Search for the cell housing the specified text and yield its [x, y] center coordinate. 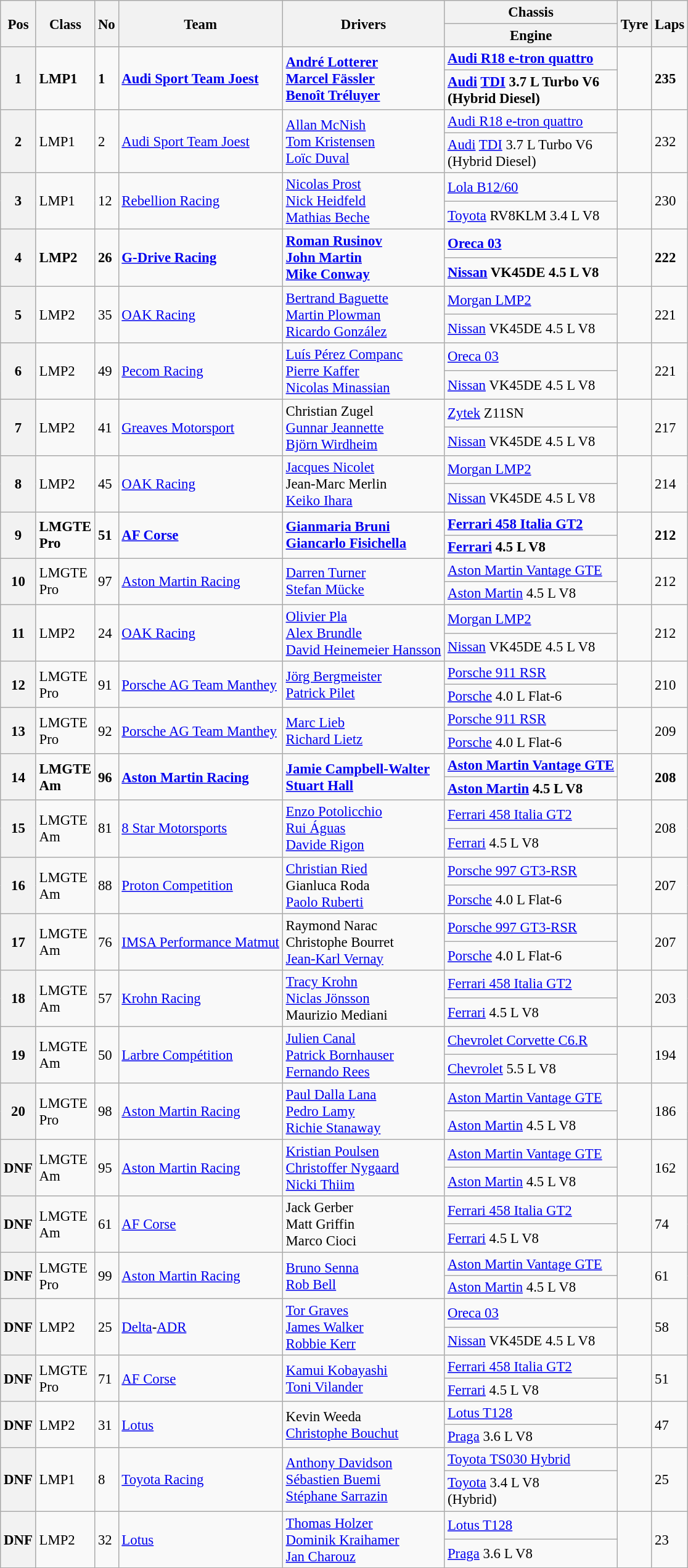
Zytek Z11SN [531, 413]
91 [107, 685]
Christian Ried Gianluca Roda Paolo Ruberti [363, 885]
Roman Rusinov John Martin Mike Conway [363, 258]
Pos [18, 23]
35 [107, 315]
Delta-ADR [200, 1327]
Raymond Narac Christophe Bourret Jean-Karl Vernay [363, 942]
203 [670, 998]
23 [670, 1540]
Anthony Davidson Sébastien Buemi Stéphane Sarrazin [363, 1480]
Darren Turner Stefan Mücke [363, 581]
Kevin Weeda Christophe Bouchut [363, 1425]
20 [18, 1112]
81 [107, 829]
3 [18, 201]
Julien Canal Patrick Bornhauser Fernando Rees [363, 1055]
96 [107, 777]
Engine [531, 36]
97 [107, 581]
88 [107, 885]
Lola B12/60 [531, 187]
Tracy Krohn Niclas Jönsson Maurizio Mediani [363, 998]
Enzo Potolicchio Rui Águas Davide Rigon [363, 829]
Krohn Racing [200, 998]
31 [107, 1425]
Chevrolet Corvette C6.R [531, 1041]
98 [107, 1112]
17 [18, 942]
19 [18, 1055]
7 [18, 427]
14 [18, 777]
Allan McNish Tom Kristensen Loïc Duval [363, 141]
Toyota RV8KLM 3.4 L V8 [531, 215]
95 [107, 1168]
Proton Competition [200, 885]
Toyota Racing [200, 1480]
Class [65, 23]
50 [107, 1055]
Olivier Pla Alex Brundle David Heinemeier Hansson [363, 633]
Drivers [363, 23]
Bruno Senna Rob Bell [363, 1276]
8 Star Motorsports [200, 829]
G-Drive Racing [200, 258]
45 [107, 484]
Larbre Compétition [200, 1055]
92 [107, 730]
Gianmaria Bruni Giancarlo Fisichella [363, 535]
49 [107, 371]
Team [200, 23]
235 [670, 78]
Paul Dalla Lana Pedro Lamy Richie Stanaway [363, 1112]
162 [670, 1168]
16 [18, 885]
71 [107, 1378]
Nicolas Prost Nick Heidfeld Mathias Beche [363, 201]
Thomas Holzer Dominik Kraihamer Jan Charouz [363, 1540]
André Lotterer Marcel Fässler Benoît Tréluyer [363, 78]
Jamie Campbell-Walter Stuart Hall [363, 777]
Toyota 3.4 L V8(Hybrid) [531, 1492]
4 [18, 258]
Jack Gerber Matt Griffin Marco Cioci [363, 1224]
222 [670, 258]
No [107, 23]
41 [107, 427]
24 [107, 633]
76 [107, 942]
Christian Zugel Gunnar Jeannette Björn Wirdheim [363, 427]
9 [18, 535]
Chevrolet 5.5 L V8 [531, 1069]
32 [107, 1540]
99 [107, 1276]
Luís Pérez Companc Pierre Kaffer Nicolas Minassian [363, 371]
11 [18, 633]
230 [670, 201]
58 [670, 1327]
Rebellion Racing [200, 201]
15 [18, 829]
IMSA Performance Matmut [200, 942]
Chassis [531, 12]
18 [18, 998]
Greaves Motorsport [200, 427]
Pecom Racing [200, 371]
57 [107, 998]
Marc Lieb Richard Lietz [363, 730]
13 [18, 730]
217 [670, 427]
186 [670, 1112]
Bertrand Baguette Martin Plowman Ricardo González [363, 315]
6 [18, 371]
5 [18, 315]
Jacques Nicolet Jean-Marc Merlin Keiko Ihara [363, 484]
Toyota TS030 Hybrid [531, 1460]
26 [107, 258]
232 [670, 141]
Jörg Bergmeister Patrick Pilet [363, 685]
214 [670, 484]
Kamui Kobayashi Toni Vilander [363, 1378]
209 [670, 730]
47 [670, 1425]
Tyre [634, 23]
210 [670, 685]
74 [670, 1224]
Tor Graves James Walker Robbie Kerr [363, 1327]
Kristian Poulsen Christoffer Nygaard Nicki Thiim [363, 1168]
10 [18, 581]
194 [670, 1055]
Laps [670, 23]
